Output the [X, Y] coordinate of the center of the cell containing the given text.  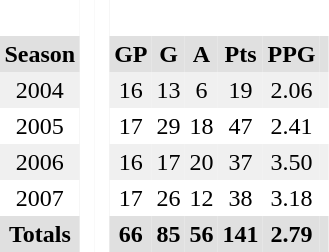
Totals [40, 234]
2006 [40, 162]
12 [202, 198]
2.79 [292, 234]
18 [202, 126]
G [168, 54]
GP [131, 54]
20 [202, 162]
56 [202, 234]
26 [168, 198]
A [202, 54]
2.06 [292, 90]
66 [131, 234]
2004 [40, 90]
38 [240, 198]
2005 [40, 126]
141 [240, 234]
2007 [40, 198]
PPG [292, 54]
2.41 [292, 126]
29 [168, 126]
37 [240, 162]
3.18 [292, 198]
47 [240, 126]
3.50 [292, 162]
Season [40, 54]
19 [240, 90]
6 [202, 90]
Pts [240, 54]
13 [168, 90]
85 [168, 234]
